Return the [x, y] coordinate for the center point of the cell that contains the specified text.  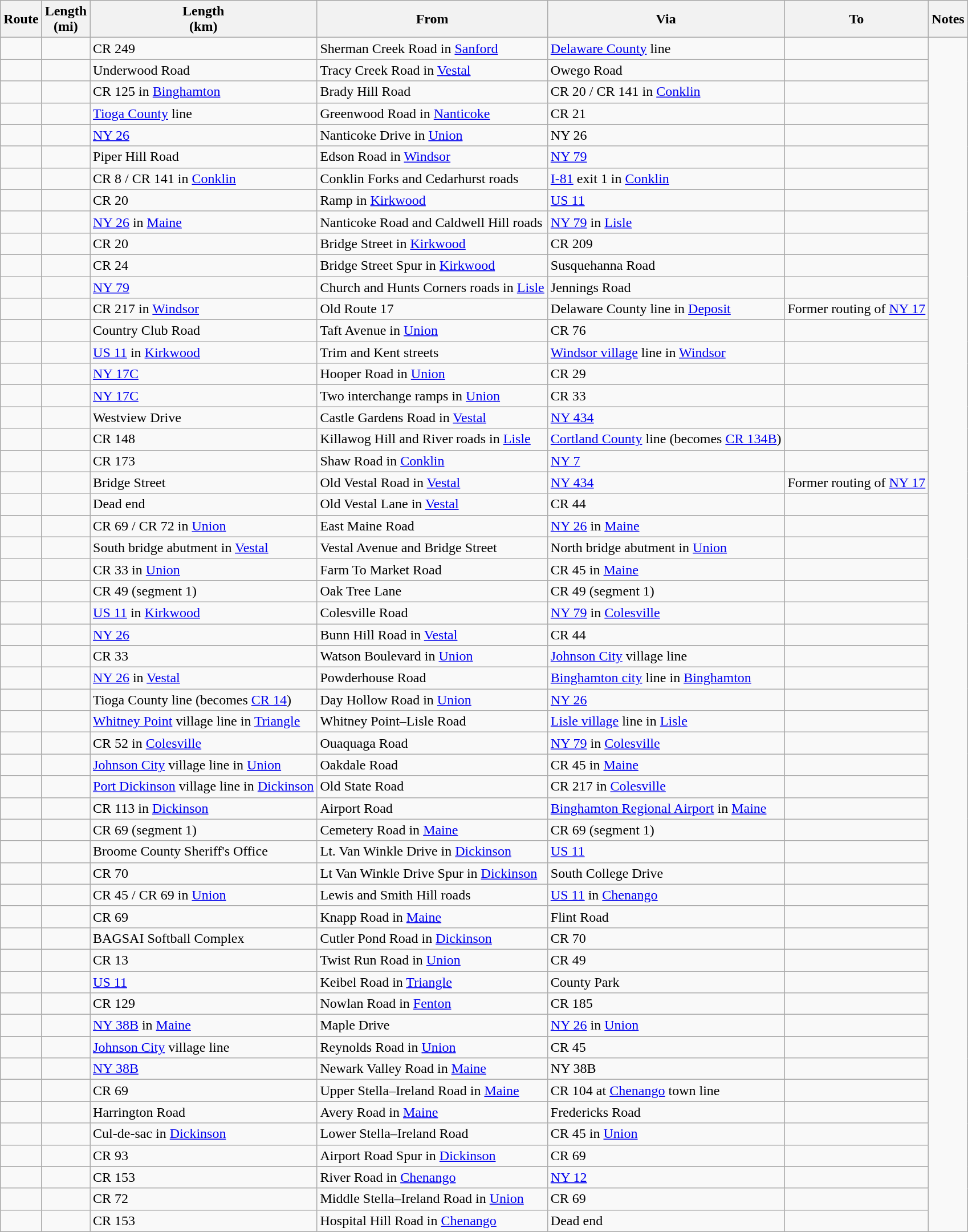
Colesville Road [432, 613]
I-81 exit 1 in Conklin [666, 179]
Cul-de-sac in Dickinson [204, 1134]
CR 209 [666, 244]
Binghamton city line in Binghamton [666, 678]
CR 125 in Binghamton [204, 92]
CR 72 [204, 1199]
Oak Tree Lane [432, 591]
Lt Van Winkle Drive Spur in Dickinson [432, 873]
CR 45 / CR 69 in Union [204, 895]
CR 129 [204, 1004]
Cortland County line (becomes CR 134B) [666, 439]
Hospital Hill Road in Chenango [432, 1221]
Susquehanna Road [666, 265]
Airport Road Spur in Dickinson [432, 1156]
Bridge Street Spur in Kirkwood [432, 265]
CR 33 in Union [204, 569]
CR 185 [666, 1004]
CR 249 [204, 48]
Johnson City village line in Union [204, 765]
Harrington Road [204, 1112]
CR 24 [204, 265]
CR 45 in Union [666, 1134]
CR 8 / CR 141 in Conklin [204, 179]
Castle Gardens Road in Vestal [432, 418]
Length(km) [204, 19]
CR 76 [666, 331]
Ouaquaga Road [432, 743]
US 11 in Chenango [666, 895]
CR 217 in Colesville [666, 787]
Old Vestal Lane in Vestal [432, 504]
Piper Hill Road [204, 157]
Delaware County line [666, 48]
CR 21 [666, 114]
CR 49 [666, 960]
Bridge Street in Kirkwood [432, 244]
Length(mi) [66, 19]
South College Drive [666, 873]
Broome County Sheriff's Office [204, 852]
Edson Road in Windsor [432, 157]
CR 104 at Chenango town line [666, 1091]
Sherman Creek Road in Sanford [432, 48]
Farm To Market Road [432, 569]
Church and Hunts Corners roads in Lisle [432, 287]
CR 52 in Colesville [204, 743]
Owego Road [666, 70]
Powderhouse Road [432, 678]
Two interchange ramps in Union [432, 396]
Trim and Kent streets [432, 352]
NY 26 in Union [666, 1026]
Day Hollow Road in Union [432, 700]
Lower Stella–Ireland Road [432, 1134]
Old Route 17 [432, 309]
Bunn Hill Road in Vestal [432, 635]
Newark Valley Road in Maine [432, 1069]
CR 45 [666, 1047]
Lisle village line in Lisle [666, 722]
Westview Drive [204, 418]
Airport Road [432, 808]
Route [21, 19]
To [856, 19]
Nanticoke Road and Caldwell Hill roads [432, 222]
Cutler Pond Road in Dickinson [432, 938]
NY 26 in Vestal [204, 678]
Shaw Road in Conklin [432, 461]
Lt. Van Winkle Drive in Dickinson [432, 852]
Nowlan Road in Fenton [432, 1004]
CR 69 / CR 72 in Union [204, 526]
Via [666, 19]
Delaware County line in Deposit [666, 309]
Maple Drive [432, 1026]
Upper Stella–Ireland Road in Maine [432, 1091]
Binghamton Regional Airport in Maine [666, 808]
Vestal Avenue and Bridge Street [432, 548]
Watson Boulevard in Union [432, 656]
NY 7 [666, 461]
Hooper Road in Union [432, 374]
Greenwood Road in Nanticoke [432, 114]
Taft Avenue in Union [432, 331]
Underwood Road [204, 70]
River Road in Chenango [432, 1177]
Flint Road [666, 917]
CR 173 [204, 461]
CR 13 [204, 960]
Middle Stella–Ireland Road in Union [432, 1199]
Conklin Forks and Cedarhurst roads [432, 179]
Bridge Street [204, 483]
Whitney Point–Lisle Road [432, 722]
Notes [948, 19]
NY 12 [666, 1177]
Keibel Road in Triangle [432, 982]
Avery Road in Maine [432, 1112]
Old Vestal Road in Vestal [432, 483]
Lewis and Smith Hill roads [432, 895]
Nanticoke Drive in Union [432, 135]
Ramp in Kirkwood [432, 200]
Knapp Road in Maine [432, 917]
Old State Road [432, 787]
Port Dickinson village line in Dickinson [204, 787]
Tioga County line [204, 114]
Country Club Road [204, 331]
North bridge abutment in Union [666, 548]
CR 148 [204, 439]
CR 93 [204, 1156]
CR 29 [666, 374]
Killawog Hill and River roads in Lisle [432, 439]
Fredericks Road [666, 1112]
BAGSAI Softball Complex [204, 938]
From [432, 19]
Whitney Point village line in Triangle [204, 722]
Brady Hill Road [432, 92]
CR 113 in Dickinson [204, 808]
CR 20 / CR 141 in Conklin [666, 92]
NY 38B in Maine [204, 1026]
Jennings Road [666, 287]
East Maine Road [432, 526]
Tracy Creek Road in Vestal [432, 70]
CR 217 in Windsor [204, 309]
Twist Run Road in Union [432, 960]
Reynolds Road in Union [432, 1047]
Windsor village line in Windsor [666, 352]
NY 79 in Lisle [666, 222]
Tioga County line (becomes CR 14) [204, 700]
County Park [666, 982]
Oakdale Road [432, 765]
Cemetery Road in Maine [432, 830]
South bridge abutment in Vestal [204, 548]
